From the cell containing the given text, extract its center point as (x, y) coordinate. 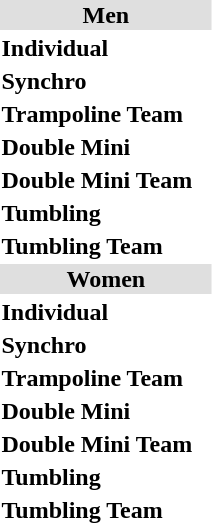
Men (106, 15)
Tumbling Team (97, 246)
Women (106, 279)
